Determine the (X, Y) coordinate at the center of the cell enclosing the given text.  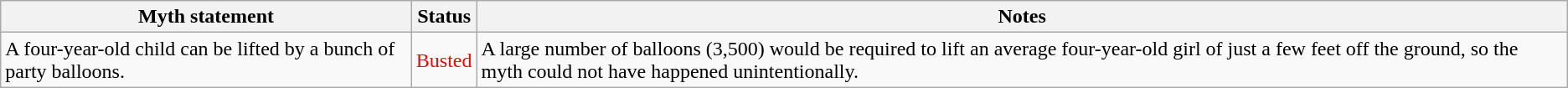
Status (444, 17)
A four-year-old child can be lifted by a bunch of party balloons. (206, 60)
Notes (1022, 17)
Myth statement (206, 17)
Busted (444, 60)
